For the text-containing cell, return its midpoint in [X, Y] coordinate format. 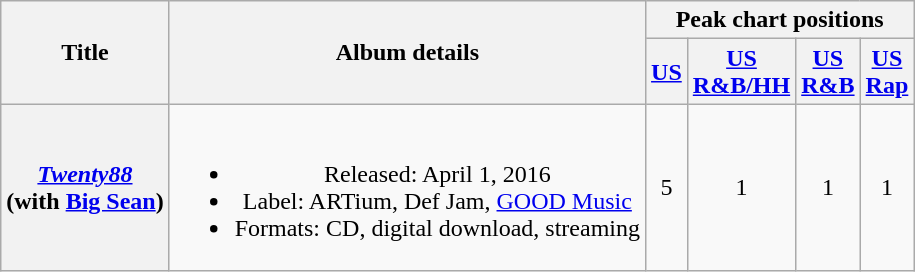
USRap [887, 72]
Title [85, 52]
USR&B/HH [741, 72]
Album details [407, 52]
Twenty88(with Big Sean) [85, 188]
Released: April 1, 2016Label: ARTium, Def Jam, GOOD MusicFormats: CD, digital download, streaming [407, 188]
Peak chart positions [780, 20]
US [667, 72]
5 [667, 188]
USR&B [828, 72]
